Output the (x, y) coordinate of the center of the cell containing the given text.  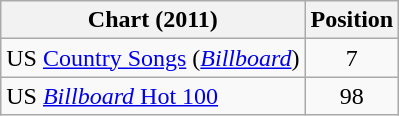
Position (352, 20)
98 (352, 96)
US Billboard Hot 100 (153, 96)
US Country Songs (Billboard) (153, 58)
Chart (2011) (153, 20)
7 (352, 58)
